Capture the cell that displays the provided text and extract its [X, Y] central coordinate. 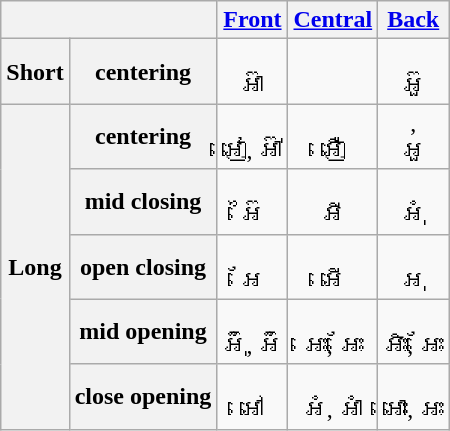
អុ [414, 266]
អុំ [414, 202]
mid closing [143, 202]
អ៊ួ [414, 72]
អឿ [333, 136]
អ៊ា [252, 72]
អៀ, អ៊ា់ [252, 136]
អើ [333, 266]
Front [252, 20]
Short [35, 72]
open closing [143, 266]
អិះ, អែះ [414, 332]
Back [414, 20]
អៅ [252, 396]
អ៊ុំ, អ៊ំ [252, 332]
អោះ, អះ [414, 396]
អេះ, អែះ [333, 332]
, អួ [414, 136]
អំ, អាំ [333, 396]
Central [333, 20]
អ៊ៃ [252, 202]
Long [35, 266]
អី [333, 202]
mid opening [143, 332]
close opening [143, 396]
អែ [252, 266]
